For the text-containing cell, return its midpoint in (x, y) coordinate format. 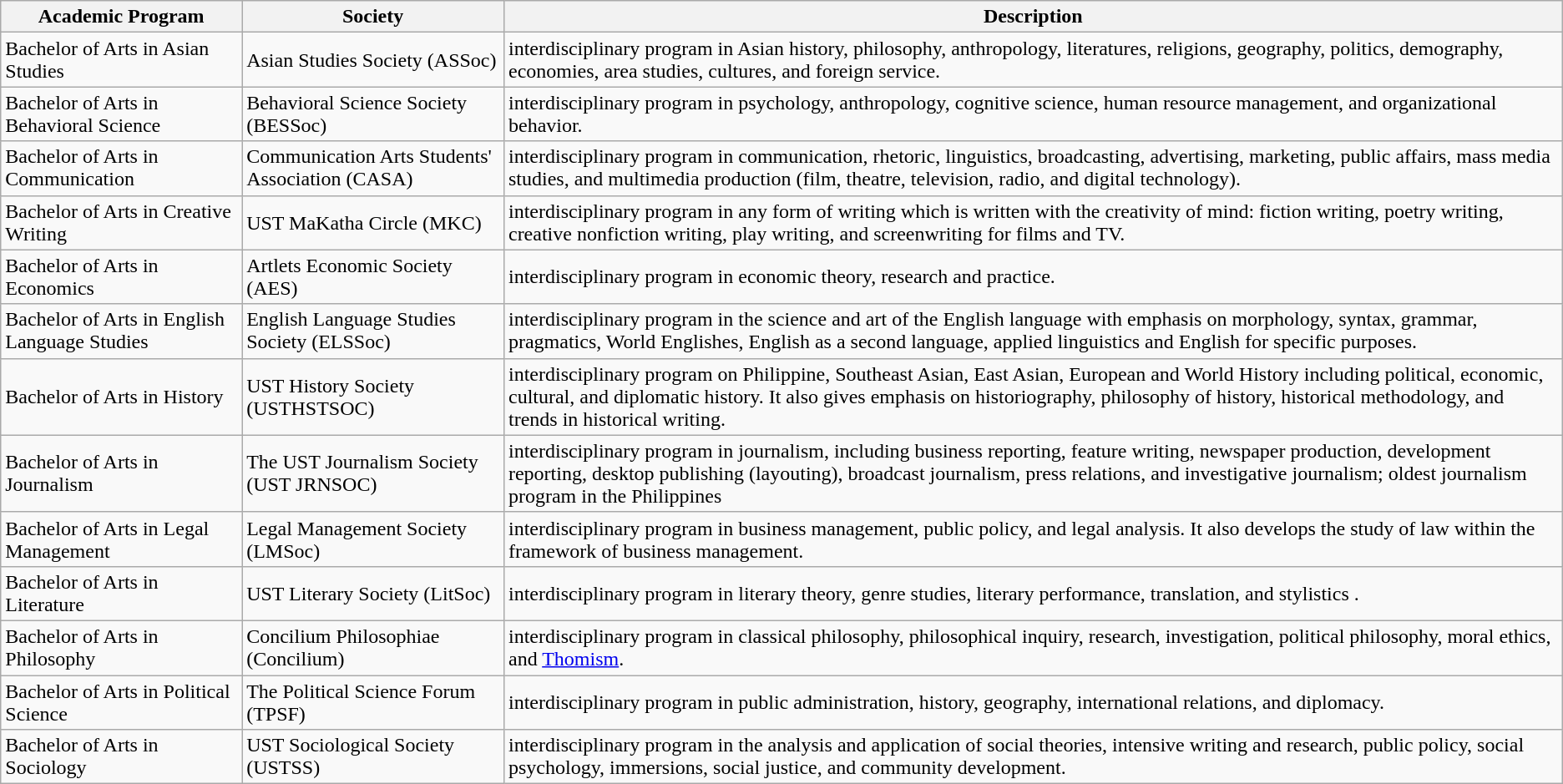
Bachelor of Arts in Asian Studies (122, 60)
Bachelor of Arts in English Language Studies (122, 331)
The Political Science Forum (TPSF) (373, 701)
Bachelor of Arts in Behavioral Science (122, 114)
Bachelor of Arts in Legal Management (122, 539)
Bachelor of Arts in Philosophy (122, 648)
Behavioral Science Society (BESSoc) (373, 114)
Bachelor of Arts in Communication (122, 169)
Bachelor of Arts in Creative Writing (122, 222)
interdisciplinary program in psychology, anthropology, cognitive science, human resource management, and organizational behavior. (1033, 114)
Communication Arts Students' Association (CASA) (373, 169)
Description (1033, 17)
Asian Studies Society (ASSoc) (373, 60)
Bachelor of Arts in Journalism (122, 473)
Bachelor of Arts in Literature (122, 593)
Bachelor of Arts in History (122, 397)
The UST Journalism Society (UST JRNSOC) (373, 473)
UST Sociological Society (USTSS) (373, 756)
interdisciplinary program in classical philosophy, philosophical inquiry, research, investigation, political philosophy, moral ethics, and Thomism. (1033, 648)
English Language Studies Society (ELSSoc) (373, 331)
Bachelor of Arts in Economics (122, 277)
Legal Management Society (LMSoc) (373, 539)
UST Literary Society (LitSoc) (373, 593)
Concilium Philosophiae (Concilium) (373, 648)
UST History Society (USTHSTSOC) (373, 397)
interdisciplinary program in literary theory, genre studies, literary performance, translation, and stylistics . (1033, 593)
Academic Program (122, 17)
Society (373, 17)
Artlets Economic Society (AES) (373, 277)
UST MaKatha Circle (MKC) (373, 222)
interdisciplinary program in economic theory, research and practice. (1033, 277)
interdisciplinary program in public administration, history, geography, international relations, and diplomacy. (1033, 701)
Bachelor of Arts in Political Science (122, 701)
Bachelor of Arts in Sociology (122, 756)
